Scan for the cell matching the given text and deliver its (x, y) coordinate at center. 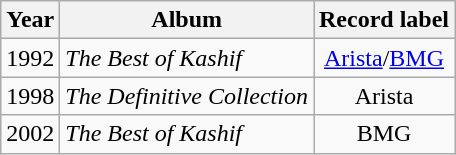
Album (187, 20)
2002 (30, 134)
Arista (384, 96)
1998 (30, 96)
Arista/BMG (384, 58)
1992 (30, 58)
BMG (384, 134)
The Definitive Collection (187, 96)
Year (30, 20)
Record label (384, 20)
